Search for the cell housing the specified text and yield its (x, y) center coordinate. 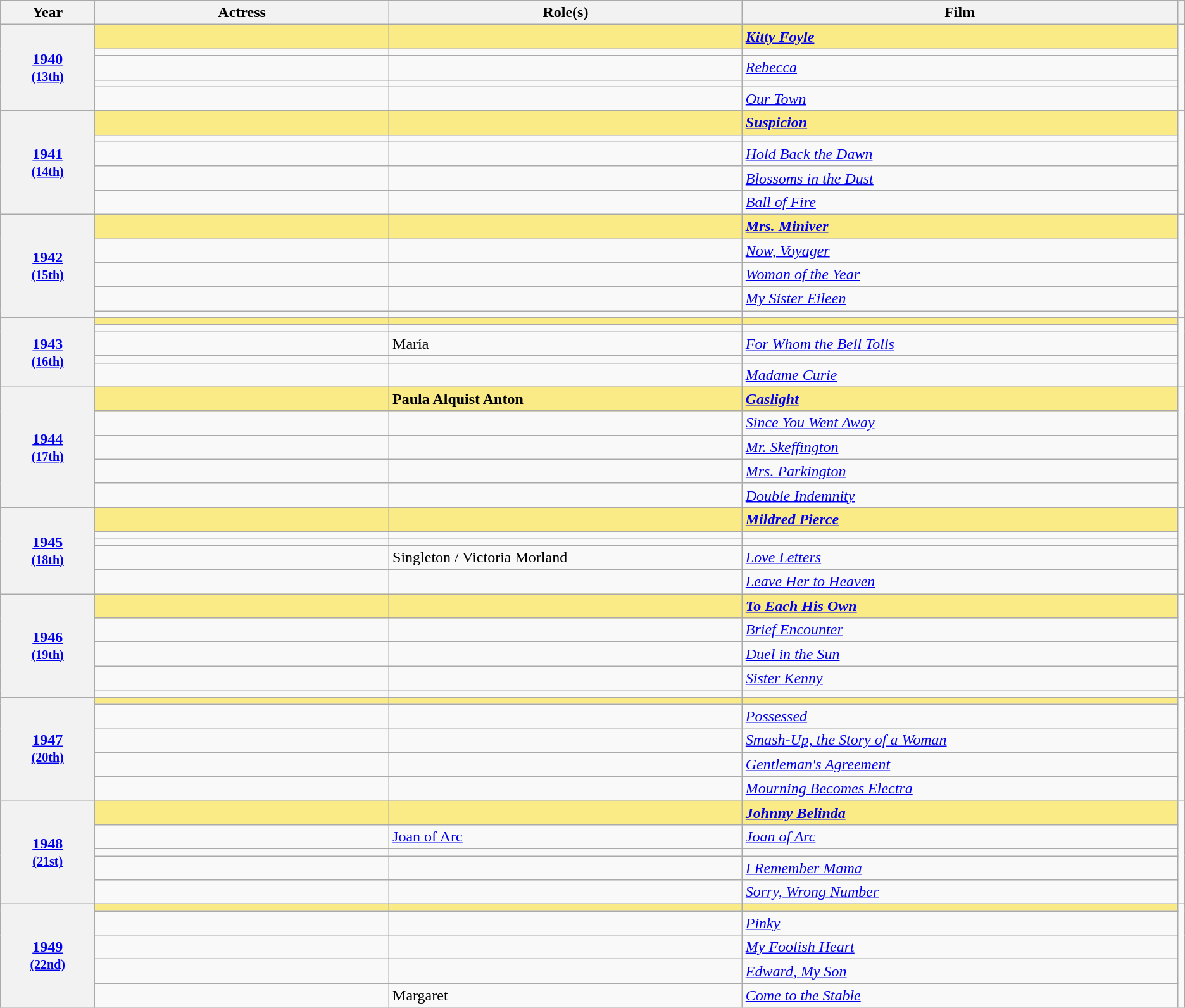
Rebecca (960, 68)
Year (48, 13)
1947(20th) (48, 748)
Mrs. Parkington (960, 471)
To Each His Own (960, 606)
Role(s) (566, 13)
Suspicion (960, 123)
Leave Her to Heaven (960, 582)
1943(16th) (48, 352)
Duel in the Sun (960, 654)
Mildred Pierce (960, 519)
Gaslight (960, 399)
I Remember Mama (960, 868)
1940(13th) (48, 68)
Mrs. Miniver (960, 226)
Possessed (960, 716)
1944(17th) (48, 447)
1942(15th) (48, 266)
María (566, 344)
Now, Voyager (960, 250)
Actress (242, 13)
My Sister Eileen (960, 299)
1949(22nd) (48, 956)
Pinky (960, 923)
Madame Curie (960, 375)
Blossoms in the Dust (960, 178)
Our Town (960, 99)
Sister Kenny (960, 678)
1945(18th) (48, 550)
Double Indemnity (960, 495)
Johnny Belinda (960, 812)
Margaret (566, 995)
1941(14th) (48, 162)
1948(21st) (48, 852)
For Whom the Bell Tolls (960, 344)
Mourning Becomes Electra (960, 788)
Come to the Stable (960, 995)
Film (960, 13)
Gentleman's Agreement (960, 764)
Mr. Skeffington (960, 447)
Sorry, Wrong Number (960, 892)
My Foolish Heart (960, 947)
Edward, My Son (960, 971)
Brief Encounter (960, 630)
Kitty Foyle (960, 37)
Love Letters (960, 558)
Singleton / Victoria Morland (566, 558)
1946(19th) (48, 646)
Paula Alquist Anton (566, 399)
Woman of the Year (960, 275)
Smash-Up, the Story of a Woman (960, 740)
Hold Back the Dawn (960, 154)
Since You Went Away (960, 423)
Ball of Fire (960, 202)
